Pinpoint the cell where the given text exists, returning its (x, y) midpoint coordinate. 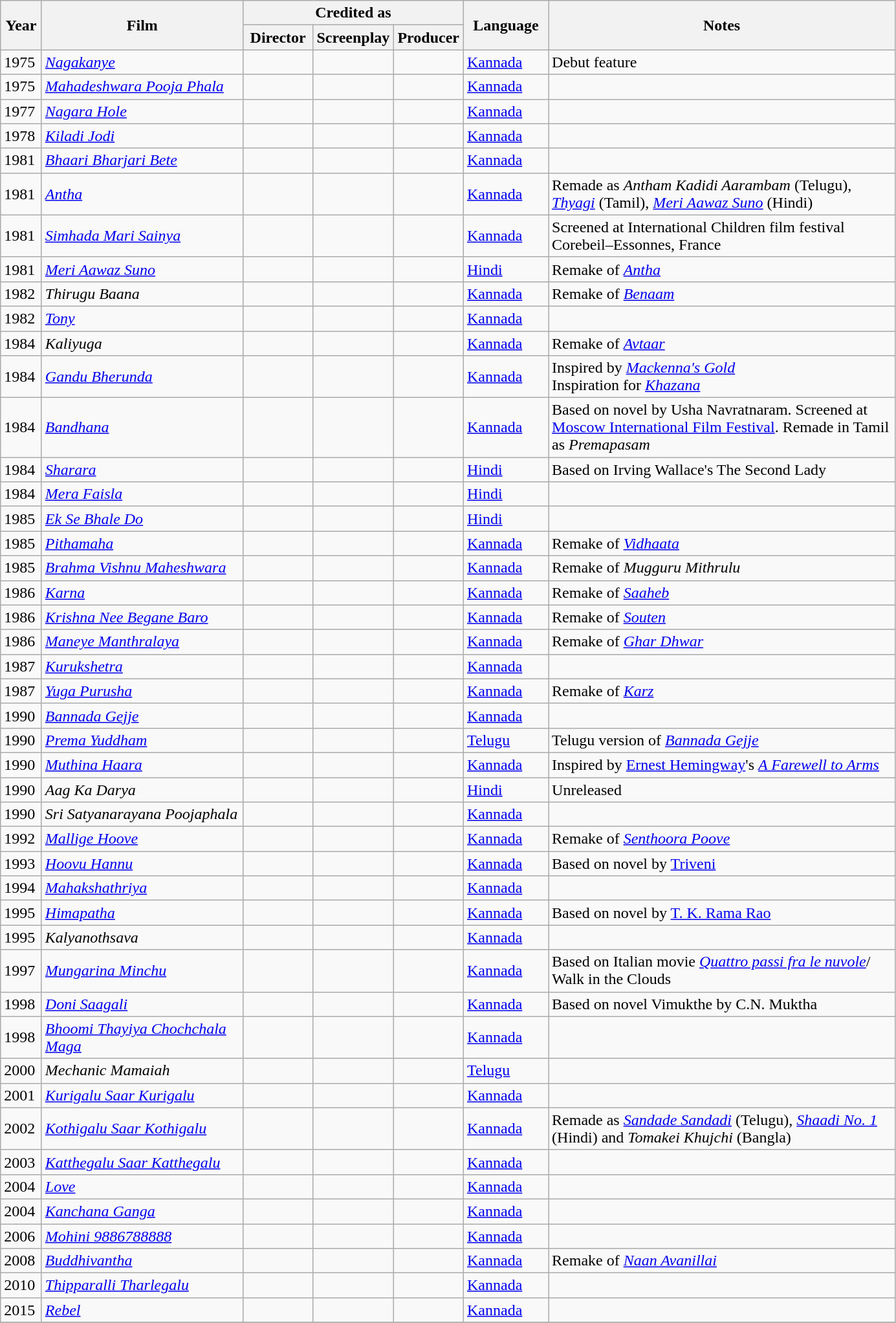
Ek Se Bhale Do (142, 519)
Antha (142, 194)
Director (278, 38)
Bannada Gejje (142, 716)
Mohini 9886788888 (142, 1236)
Based on Irving Wallace's The Second Lady (722, 470)
Himapatha (142, 913)
Kothigalu Saar Kothigalu (142, 1128)
Remake of Mugguru Mithrulu (722, 568)
Mahadeshwara Pooja Phala (142, 87)
Kalyanothsava (142, 937)
Katthegalu Saar Katthegalu (142, 1162)
2006 (21, 1236)
Screened at International Children film festival Corebeil–Essonnes, France (722, 235)
Remake of Souten (722, 617)
1992 (21, 839)
Remake of Saaheb (722, 593)
Maneye Manthralaya (142, 642)
Based on novel by Triveni (722, 864)
Mera Faisla (142, 494)
Inspired by Ernest Hemingway's A Farewell to Arms (722, 765)
Aag Ka Darya (142, 790)
Mahakshathriya (142, 888)
Prema Yuddham (142, 740)
Based on novel Vimukthe by C.N. Muktha (722, 1004)
1997 (21, 970)
Remake of Naan Avanillai (722, 1261)
Krishna Nee Begane Baro (142, 617)
Kurigalu Saar Kurigalu (142, 1095)
Love (142, 1186)
2000 (21, 1071)
Tony (142, 318)
Sri Satyanarayana Poojaphala (142, 815)
Mechanic Mamaiah (142, 1071)
Debut feature (722, 62)
Yuga Purusha (142, 691)
Thirugu Baana (142, 294)
Nagara Hole (142, 111)
Notes (722, 25)
Brahma Vishnu Maheshwara (142, 568)
Hoovu Hannu (142, 864)
Remade as Sandade Sandadi (Telugu), Shaadi No. 1 (Hindi) and Tomakei Khujchi (Bangla) (722, 1128)
Year (21, 25)
Kaliyuga (142, 344)
Muthina Haara (142, 765)
Film (142, 25)
Based on novel by Usha Navratnaram. Screened at Moscow International Film Festival. Remade in Tamil as Premapasam (722, 428)
Kiladi Jodi (142, 136)
Telugu version of Bannada Gejje (722, 740)
2008 (21, 1261)
Nagakanye (142, 62)
Pithamaha (142, 543)
Mungarina Minchu (142, 970)
2002 (21, 1128)
Rebel (142, 1310)
Language (506, 25)
Based on novel by T. K. Rama Rao (722, 913)
Bandhana (142, 428)
1978 (21, 136)
2001 (21, 1095)
Kanchana Ganga (142, 1211)
Producer (428, 38)
Remake of Ghar Dhwar (722, 642)
Gandu Bherunda (142, 377)
Bhaari Bharjari Bete (142, 160)
1977 (21, 111)
Thipparalli Tharlegalu (142, 1285)
Kurukshetra (142, 666)
Credited as (353, 13)
2015 (21, 1310)
Remake of Antha (722, 269)
Remake of Benaam (722, 294)
Remake of Karz (722, 691)
Simhada Mari Sainya (142, 235)
Unreleased (722, 790)
Buddhivantha (142, 1261)
Sharara (142, 470)
Remake of Vidhaata (722, 543)
Remade as Antham Kadidi Aarambam (Telugu), Thyagi (Tamil), Meri Aawaz Suno (Hindi) (722, 194)
Bhoomi Thayiya Chochchala Maga (142, 1038)
Remake of Avtaar (722, 344)
2003 (21, 1162)
Inspired by Mackenna's Gold Inspiration for Khazana (722, 377)
Remake of Senthoora Poove (722, 839)
Screenplay (353, 38)
1993 (21, 864)
1994 (21, 888)
Based on Italian movie Quattro passi fra le nuvole/ Walk in the Clouds (722, 970)
2010 (21, 1285)
Karna (142, 593)
Mallige Hoove (142, 839)
Doni Saagali (142, 1004)
Meri Aawaz Suno (142, 269)
